Pinpoint the cell where the given text exists, returning its (X, Y) midpoint coordinate. 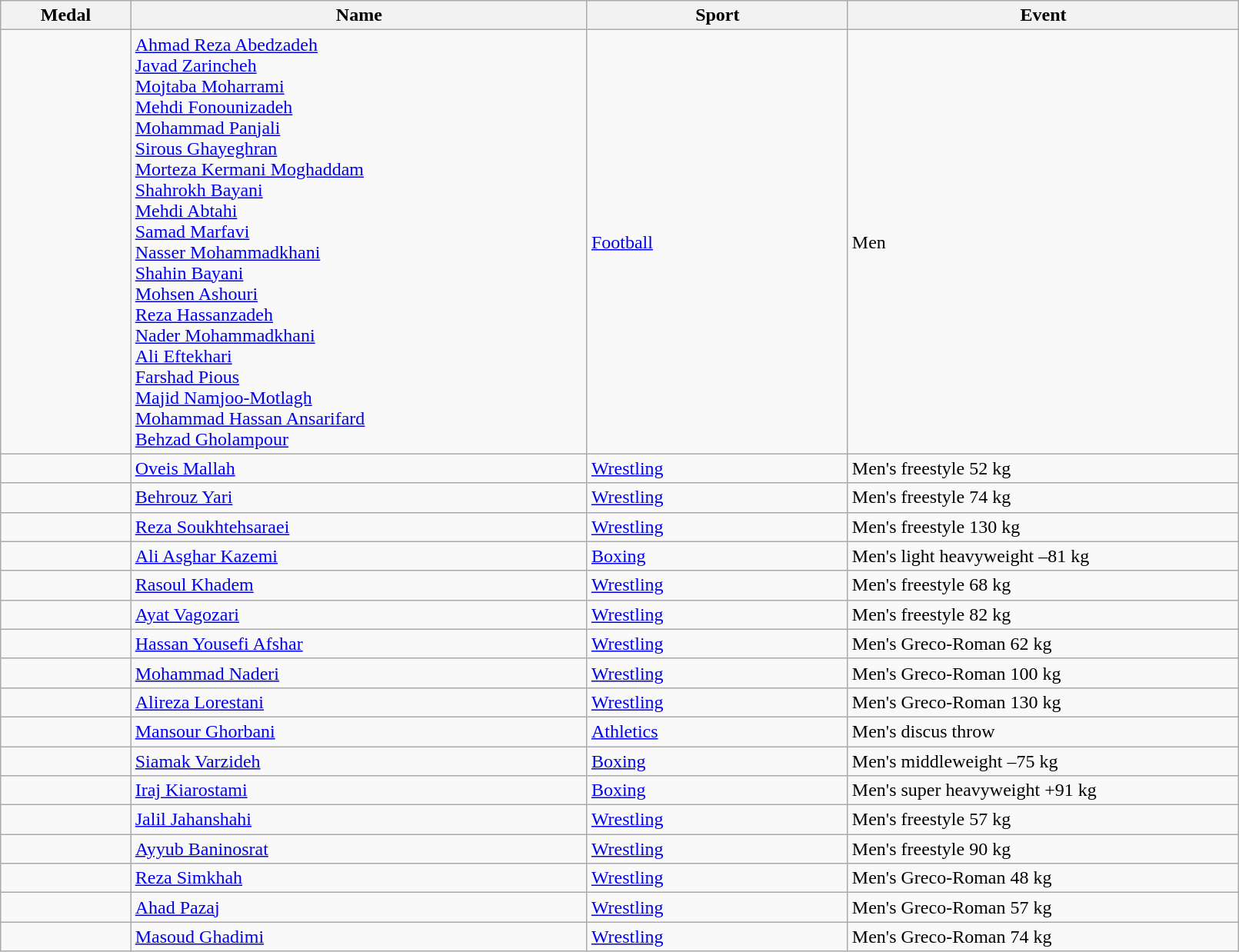
Men's Greco-Roman 57 kg (1043, 907)
Men's freestyle 82 kg (1043, 614)
Men's Greco-Roman 74 kg (1043, 937)
Oveis Mallah (358, 468)
Men's middleweight –75 kg (1043, 761)
Men's freestyle 68 kg (1043, 585)
Ayyub Baninosrat (358, 849)
Ayat Vagozari (358, 614)
Men's freestyle 90 kg (1043, 849)
Men's Greco-Roman 62 kg (1043, 644)
Men's Greco-Roman 130 kg (1043, 702)
Iraj Kiarostami (358, 791)
Siamak Varzideh (358, 761)
Men's Greco-Roman 48 kg (1043, 878)
Jalil Jahanshahi (358, 820)
Football (717, 241)
Mansour Ghorbani (358, 731)
Event (1043, 15)
Reza Soukhtehsaraei (358, 527)
Rasoul Khadem (358, 585)
Reza Simkhah (358, 878)
Behrouz Yari (358, 498)
Men's Greco-Roman 100 kg (1043, 673)
Men's super heavyweight +91 kg (1043, 791)
Medal (66, 15)
Alireza Lorestani (358, 702)
Men (1043, 241)
Men's freestyle 130 kg (1043, 527)
Masoud Ghadimi (358, 937)
Men's freestyle 74 kg (1043, 498)
Hassan Yousefi Afshar (358, 644)
Ahad Pazaj (358, 907)
Men's discus throw (1043, 731)
Name (358, 15)
Men's light heavyweight –81 kg (1043, 556)
Mohammad Naderi (358, 673)
Sport (717, 15)
Ali Asghar Kazemi (358, 556)
Men's freestyle 52 kg (1043, 468)
Athletics (717, 731)
Men's freestyle 57 kg (1043, 820)
